Detect which cell encompasses the target text, then output its [x, y] center coordinate. 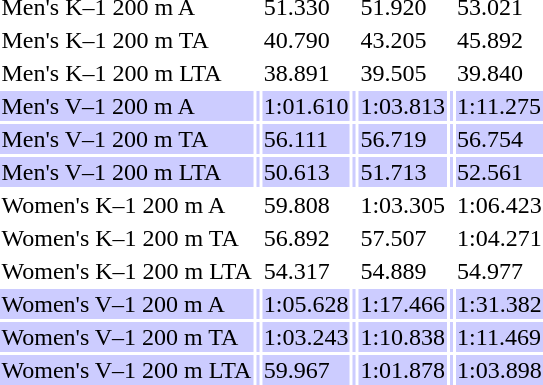
57.507 [403, 238]
51.713 [403, 172]
1:01.610 [306, 106]
1:05.628 [306, 304]
1:10.838 [403, 337]
1:03.813 [403, 106]
1:03.305 [403, 205]
59.967 [306, 370]
Men's V–1 200 m LTA [126, 172]
Women's V–1 200 m A [126, 304]
Women's K–1 200 m TA [126, 238]
Women's V–1 200 m LTA [126, 370]
56.892 [306, 238]
Men's V–1 200 m TA [126, 139]
38.891 [306, 73]
56.111 [306, 139]
1:01.878 [403, 370]
50.613 [306, 172]
Women's K–1 200 m LTA [126, 271]
Women's V–1 200 m TA [126, 337]
1:03.243 [306, 337]
54.317 [306, 271]
56.719 [403, 139]
Women's K–1 200 m A [126, 205]
40.790 [306, 40]
39.505 [403, 73]
54.889 [403, 271]
59.808 [306, 205]
Men's K–1 200 m LTA [126, 73]
1:17.466 [403, 304]
Men's V–1 200 m A [126, 106]
43.205 [403, 40]
Men's K–1 200 m TA [126, 40]
